Determine the [X, Y] coordinate at the center of the cell enclosing the given text.  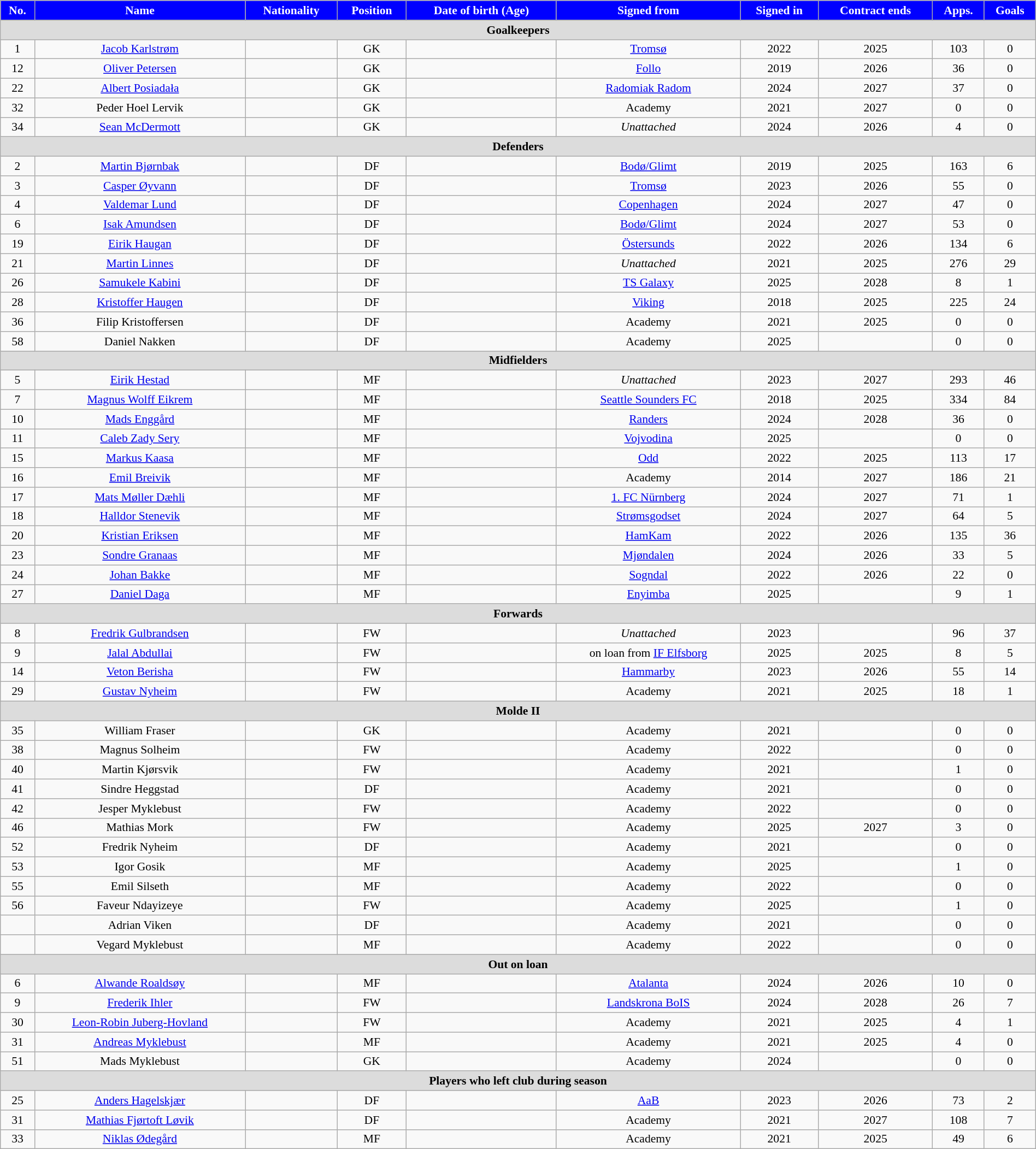
Atalanta [648, 983]
Sindre Heggstad [140, 789]
276 [958, 263]
58 [17, 341]
293 [958, 380]
Kristian Eriksen [140, 536]
225 [958, 303]
Fredrik Gulbrandsen [140, 633]
Mathias Mork [140, 828]
Eirik Hestad [140, 380]
No. [17, 10]
Östersunds [648, 244]
Caleb Zady Sery [140, 439]
Andreas Myklebust [140, 1042]
15 [17, 458]
Martin Kjørsvik [140, 770]
Sogndal [648, 575]
Albert Posiadała [140, 89]
Eirik Haugan [140, 244]
113 [958, 458]
51 [17, 1062]
Hammarby [648, 672]
Oliver Petersen [140, 69]
Mjøndalen [648, 556]
Signed in [779, 10]
32 [17, 108]
Halldor Stenevik [140, 516]
Goalkeepers [518, 30]
334 [958, 400]
Seattle Sounders FC [648, 400]
Sondre Granaas [140, 556]
HamKam [648, 536]
Daniel Nakken [140, 341]
AaB [648, 1100]
TS Galaxy [648, 283]
Fredrik Nyheim [140, 847]
163 [958, 166]
108 [958, 1120]
12 [17, 69]
49 [958, 1139]
186 [958, 478]
Enyimba [648, 594]
Position [372, 10]
Filip Kristoffersen [140, 322]
1. FC Nürnberg [648, 497]
Forwards [518, 614]
Nationality [292, 10]
Landskrona BoIS [648, 1003]
25 [17, 1100]
Martin Linnes [140, 263]
Alwande Roaldsøy [140, 983]
42 [17, 809]
Strømsgodset [648, 516]
Midfielders [518, 361]
34 [17, 127]
Igor Gosik [140, 867]
Radomiak Radom [648, 89]
Out on loan [518, 964]
Contract ends [875, 10]
Sean McDermott [140, 127]
19 [17, 244]
47 [958, 205]
134 [958, 244]
103 [958, 49]
2014 [779, 478]
23 [17, 556]
11 [17, 439]
38 [17, 750]
Kristoffer Haugen [140, 303]
Gustav Nyheim [140, 692]
William Fraser [140, 730]
Jacob Karlstrøm [140, 49]
Casper Øyvann [140, 186]
Vegard Myklebust [140, 945]
Samukele Kabini [140, 283]
28 [17, 303]
71 [958, 497]
Emil Breivik [140, 478]
Randers [648, 419]
35 [17, 730]
27 [17, 594]
Viking [648, 303]
Niklas Ødegård [140, 1139]
Leon-Robin Juberg-Hovland [140, 1023]
Date of birth (Age) [481, 10]
Players who left club during season [518, 1081]
Mathias Fjørtoft Løvik [140, 1120]
52 [17, 847]
Valdemar Lund [140, 205]
Magnus Solheim [140, 750]
Apps. [958, 10]
Name [140, 10]
64 [958, 516]
Markus Kaasa [140, 458]
Mads Enggård [140, 419]
Frederik Ihler [140, 1003]
Emil Silseth [140, 886]
Follo [648, 69]
Mads Myklebust [140, 1062]
Defenders [518, 147]
Vojvodina [648, 439]
96 [958, 633]
Odd [648, 458]
16 [17, 478]
40 [17, 770]
56 [17, 906]
Isak Amundsen [140, 225]
30 [17, 1023]
Copenhagen [648, 205]
Peder Hoel Lervik [140, 108]
on loan from IF Elfsborg [648, 653]
Johan Bakke [140, 575]
Anders Hagelskjær [140, 1100]
Mats Møller Dæhli [140, 497]
73 [958, 1100]
Magnus Wolff Eikrem [140, 400]
Martin Bjørnbak [140, 166]
Jalal Abdullai [140, 653]
Veton Berisha [140, 672]
Goals [1010, 10]
Signed from [648, 10]
41 [17, 789]
20 [17, 536]
Jesper Myklebust [140, 809]
135 [958, 536]
Adrian Viken [140, 926]
Faveur Ndayizeye [140, 906]
Daniel Daga [140, 594]
Molde II [518, 711]
84 [1010, 400]
